Provide the (x, y) coordinate of the cell's center where the given text is located.  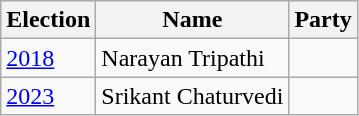
Party (323, 20)
Narayan Tripathi (192, 58)
2018 (48, 58)
Election (48, 20)
Name (192, 20)
Srikant Chaturvedi (192, 96)
2023 (48, 96)
